From the cell containing the given text, extract its center point as (x, y) coordinate. 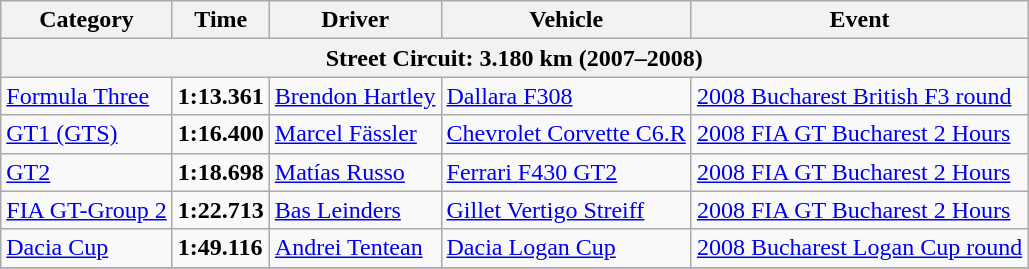
Brendon Hartley (355, 96)
Street Circuit: 3.180 km (2007–2008) (514, 58)
Andrei Tentean (355, 248)
Driver (355, 20)
Ferrari F430 GT2 (566, 172)
2008 Bucharest Logan Cup round (859, 248)
GT1 (GTS) (87, 134)
Gillet Vertigo Streiff (566, 210)
Chevrolet Corvette C6.R (566, 134)
Bas Leinders (355, 210)
GT2 (87, 172)
Dacia Logan Cup (566, 248)
Time (220, 20)
Marcel Fässler (355, 134)
Vehicle (566, 20)
1:18.698 (220, 172)
2008 Bucharest British F3 round (859, 96)
1:49.116 (220, 248)
1:22.713 (220, 210)
Formula Three (87, 96)
Dacia Cup (87, 248)
FIA GT-Group 2 (87, 210)
Dallara F308 (566, 96)
Event (859, 20)
1:13.361 (220, 96)
Category (87, 20)
Matías Russo (355, 172)
1:16.400 (220, 134)
